Identify which cell holds the provided text, then report its (x, y) central coordinate. 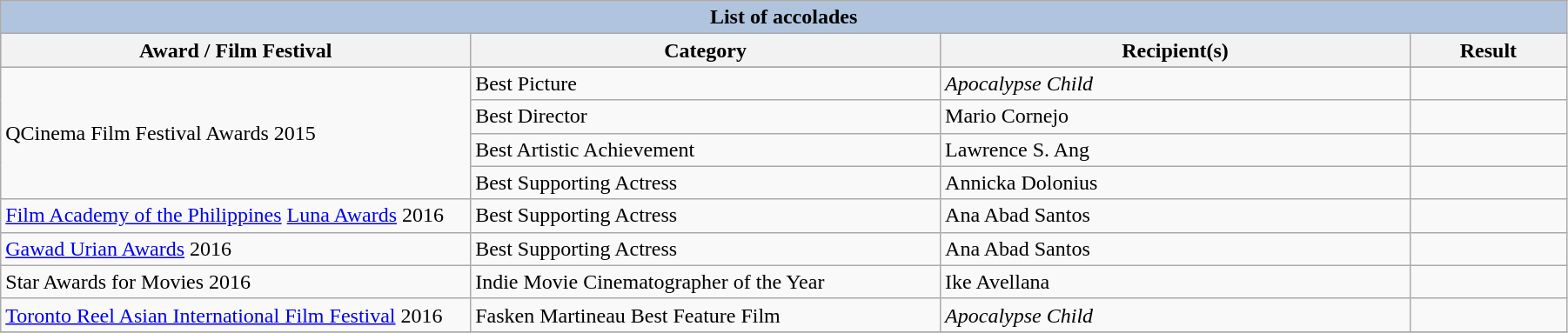
Mario Cornejo (1176, 117)
Award / Film Festival (236, 50)
Result (1488, 50)
Star Awards for Movies 2016 (236, 282)
Annicka Dolonius (1176, 183)
List of accolades (784, 17)
Indie Movie Cinematographer of the Year (706, 282)
Ike Avellana (1176, 282)
Film Academy of the Philippines Luna Awards 2016 (236, 216)
Recipient(s) (1176, 50)
Category (706, 50)
Fasken Martineau Best Feature Film (706, 315)
QCinema Film Festival Awards 2015 (236, 133)
Gawad Urian Awards 2016 (236, 249)
Toronto Reel Asian International Film Festival 2016 (236, 315)
Best Director (706, 117)
Best Picture (706, 83)
Lawrence S. Ang (1176, 150)
Best Artistic Achievement (706, 150)
